Find where the given text appears and provide that cell's center as (x, y) coordinate. 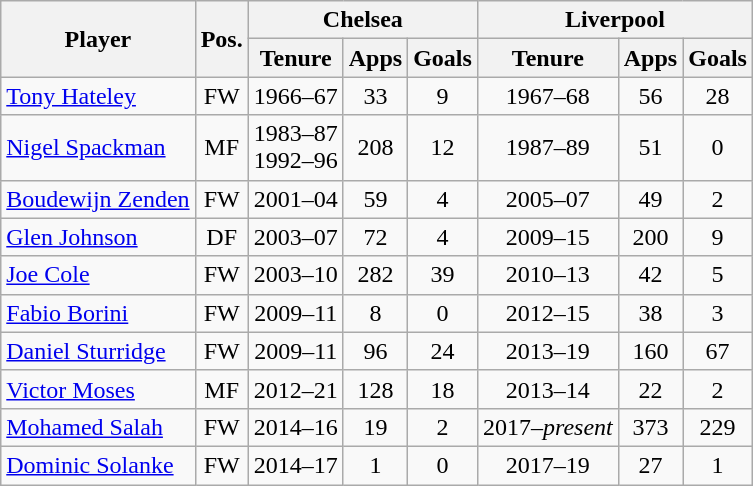
24 (443, 351)
2014–17 (296, 465)
1987–89 (548, 148)
Nigel Spackman (98, 148)
2009–15 (548, 237)
2014–16 (296, 427)
18 (443, 389)
59 (375, 199)
38 (650, 313)
39 (443, 275)
Victor Moses (98, 389)
Joe Cole (98, 275)
Liverpool (614, 20)
2003–10 (296, 275)
42 (650, 275)
2003–07 (296, 237)
2013–14 (548, 389)
2013–19 (548, 351)
49 (650, 199)
2010–13 (548, 275)
2017–present (548, 427)
Mohamed Salah (98, 427)
12 (443, 148)
22 (650, 389)
96 (375, 351)
Tony Hateley (98, 96)
200 (650, 237)
8 (375, 313)
2001–04 (296, 199)
27 (650, 465)
19 (375, 427)
1967–68 (548, 96)
33 (375, 96)
2012–15 (548, 313)
2005–07 (548, 199)
Chelsea (362, 20)
160 (650, 351)
Player (98, 39)
5 (718, 275)
3 (718, 313)
1983–871992–96 (296, 148)
51 (650, 148)
Daniel Sturridge (98, 351)
28 (718, 96)
2012–21 (296, 389)
Pos. (222, 39)
208 (375, 148)
56 (650, 96)
282 (375, 275)
1966–67 (296, 96)
Fabio Borini (98, 313)
2017–19 (548, 465)
373 (650, 427)
128 (375, 389)
Dominic Solanke (98, 465)
72 (375, 237)
Boudewijn Zenden (98, 199)
DF (222, 237)
67 (718, 351)
229 (718, 427)
Glen Johnson (98, 237)
